Identify which cell holds the provided text, then report its [X, Y] central coordinate. 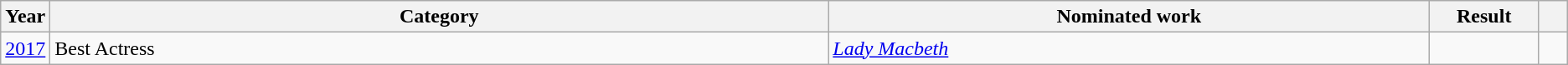
2017 [25, 48]
Nominated work [1129, 17]
Best Actress [439, 48]
Category [439, 17]
Year [25, 17]
Result [1484, 17]
Lady Macbeth [1129, 48]
